For the text-containing cell, return its midpoint in [X, Y] coordinate format. 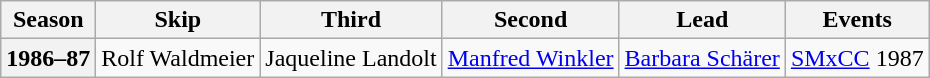
Skip [178, 20]
Season [48, 20]
Rolf Waldmeier [178, 58]
Jaqueline Landolt [351, 58]
SMxCC 1987 [857, 58]
Third [351, 20]
Lead [702, 20]
1986–87 [48, 58]
Second [530, 20]
Manfred Winkler [530, 58]
Events [857, 20]
Barbara Schärer [702, 58]
